Scan for the cell matching the given text and deliver its [X, Y] coordinate at center. 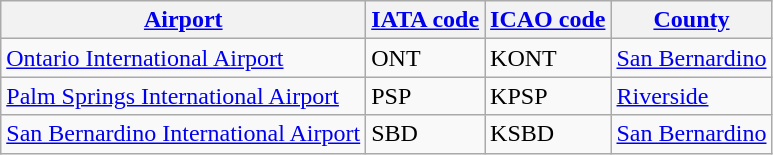
KONT [548, 58]
SBD [426, 134]
PSP [426, 96]
IATA code [426, 20]
County [692, 20]
Riverside [692, 96]
San Bernardino International Airport [184, 134]
KSBD [548, 134]
Airport [184, 20]
Ontario International Airport [184, 58]
KPSP [548, 96]
Palm Springs International Airport [184, 96]
ICAO code [548, 20]
ONT [426, 58]
